Determine the (x, y) coordinate at the center of the cell enclosing the given text.  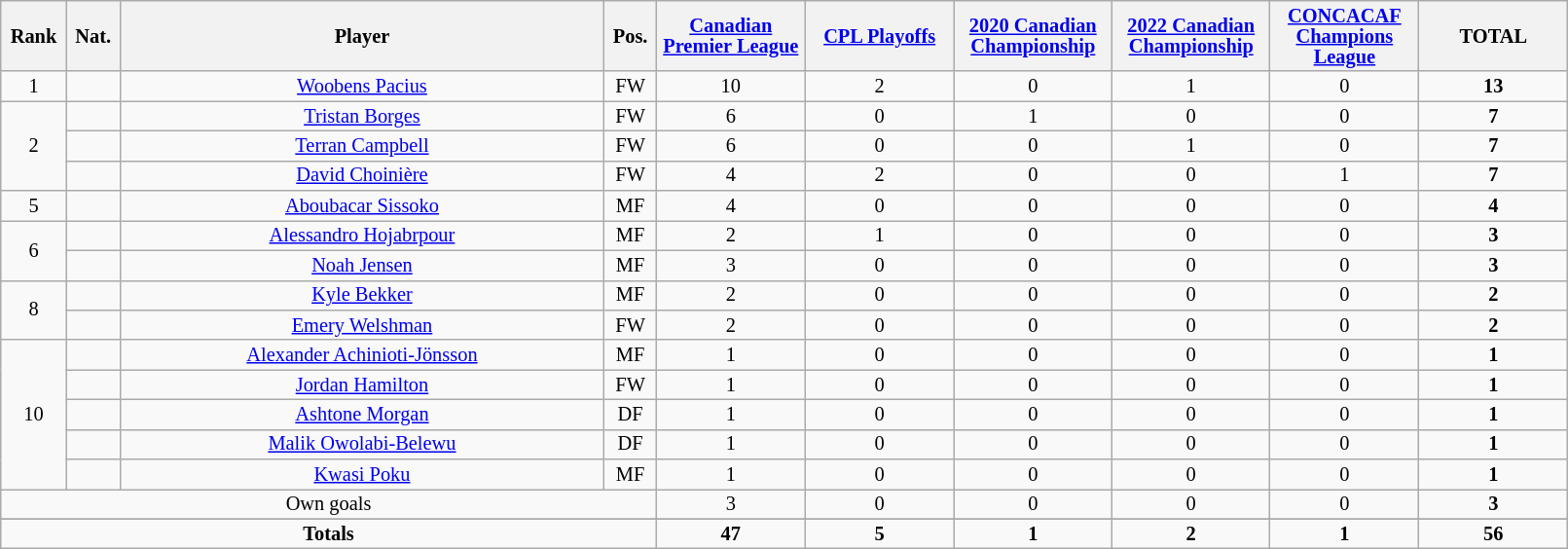
Kyle Bekker (362, 296)
13 (1493, 86)
Nat. (93, 35)
2022 Canadian Championship (1191, 35)
Ashtone Morgan (362, 415)
Canadian Premier League (730, 35)
Jordan Hamilton (362, 385)
Malik Owolabi-Belewu (362, 444)
Terran Campbell (362, 146)
David Choinière (362, 175)
56 (1493, 533)
Noah Jensen (362, 265)
47 (730, 533)
Own goals (329, 504)
Player (362, 35)
Aboubacar Sissoko (362, 206)
Kwasi Poku (362, 475)
CPL Playoffs (880, 35)
Woobens Pacius (362, 86)
2020 Canadian Championship (1033, 35)
Emery Welshman (362, 325)
Rank (34, 35)
Alexander Achinioti-Jönsson (362, 354)
CONCACAF Champions League (1345, 35)
8 (34, 310)
TOTAL (1493, 35)
Tristan Borges (362, 117)
Alessandro Hojabrpour (362, 236)
Totals (329, 533)
Pos. (631, 35)
